Return the [x, y] coordinate for the center point of the cell that contains the specified text.  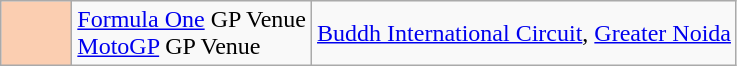
Buddh International Circuit, Greater Noida [524, 34]
Formula One GP VenueMotoGP GP Venue [192, 34]
